Output the [X, Y] coordinate of the center of the cell containing the given text.  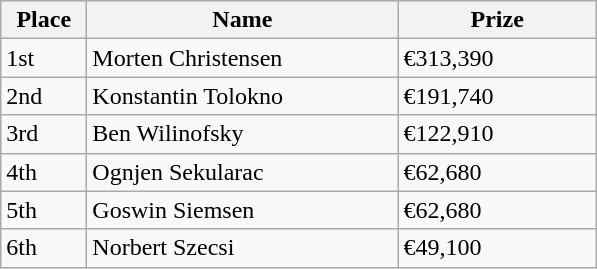
€49,100 [498, 248]
€122,910 [498, 134]
€191,740 [498, 96]
1st [44, 58]
Goswin Siemsen [242, 210]
Konstantin Tolokno [242, 96]
3rd [44, 134]
Prize [498, 20]
6th [44, 248]
Ben Wilinofsky [242, 134]
5th [44, 210]
Name [242, 20]
Ognjen Sekularac [242, 172]
4th [44, 172]
2nd [44, 96]
€313,390 [498, 58]
Morten Christensen [242, 58]
Place [44, 20]
Norbert Szecsi [242, 248]
